Extract the [X, Y] coordinate from the center of the cell holding the provided text.  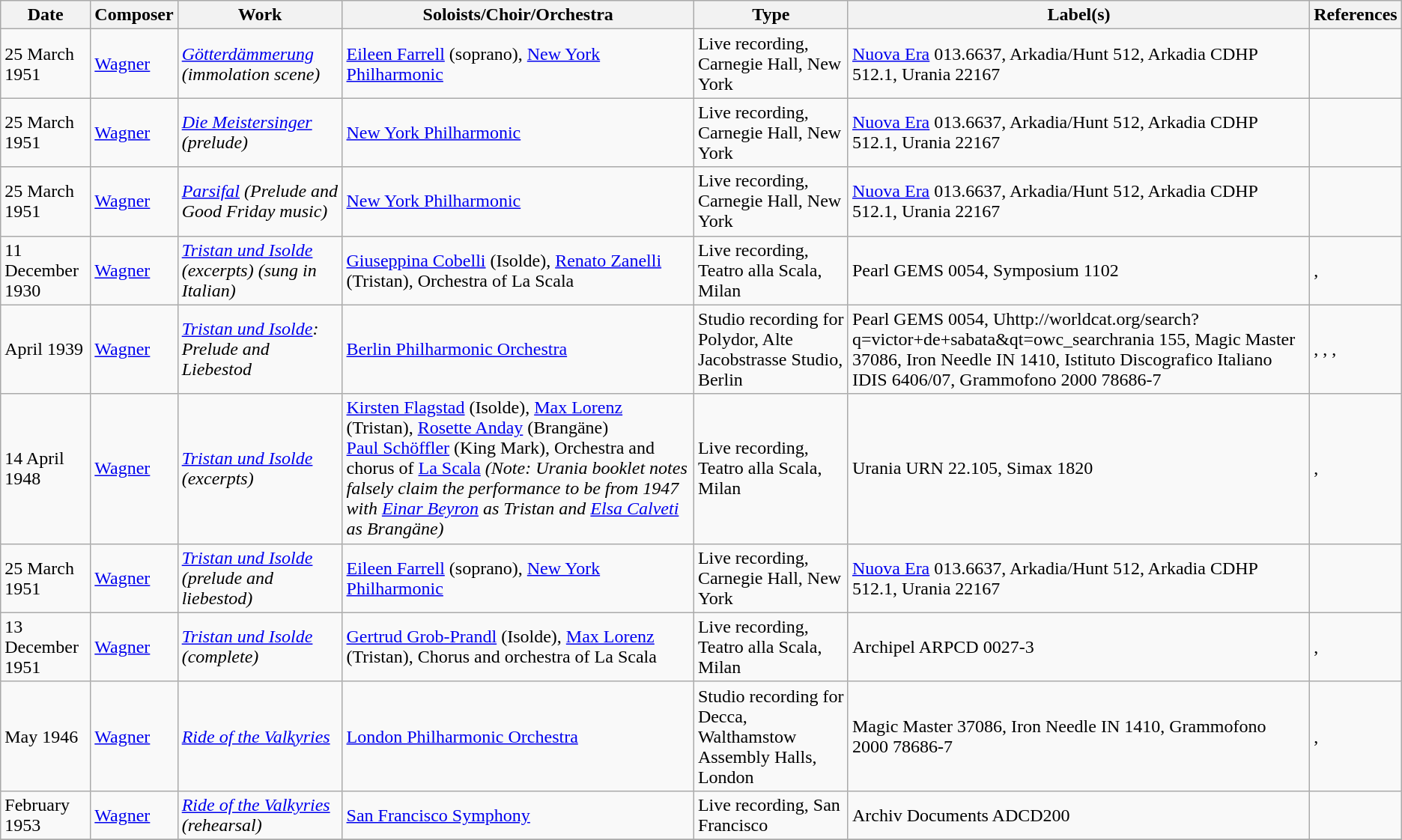
Tristan und Isolde (excerpts) [260, 469]
Soloists/Choir/Orchestra [518, 15]
Tristan und Isolde: Prelude and Liebestod [260, 349]
Tristan und Isolde (prelude and liebestod) [260, 578]
11 December 1930 [46, 270]
Studio recording for Polydor, Alte Jacobstrasse Studio, Berlin [771, 349]
Archipel ARPCD 0027-3 [1078, 647]
, , , [1356, 349]
Live recording, San Francisco [771, 815]
Type [771, 15]
Label(s) [1078, 15]
Archiv Documents ADCD200 [1078, 815]
February 1953 [46, 815]
Tristan und Isolde (excerpts) (sung in Italian) [260, 270]
Composer [134, 15]
Tristan und Isolde (complete) [260, 647]
Berlin Philharmonic Orchestra [518, 349]
Date [46, 15]
References [1356, 15]
Ride of the Valkyries (rehearsal) [260, 815]
April 1939 [46, 349]
Work [260, 15]
Urania URN 22.105, Simax 1820 [1078, 469]
San Francisco Symphony [518, 815]
Die Meistersinger (prelude) [260, 133]
Magic Master 37086, Iron Needle IN 1410, Grammofono 2000 78686-7 [1078, 736]
Gertrud Grob-Prandl (Isolde), Max Lorenz (Tristan), Chorus and orchestra of La Scala [518, 647]
13 December 1951 [46, 647]
May 1946 [46, 736]
14 April 1948 [46, 469]
Pearl GEMS 0054, Symposium 1102 [1078, 270]
Ride of the Valkyries [260, 736]
Götterdämmerung (immolation scene) [260, 64]
Giuseppina Cobelli (Isolde), Renato Zanelli (Tristan), Orchestra of La Scala [518, 270]
Parsifal (Prelude and Good Friday music) [260, 201]
London Philharmonic Orchestra [518, 736]
Studio recording for Decca, Walthamstow Assembly Halls, London [771, 736]
